From the cell containing the given text, extract its center point as (X, Y) coordinate. 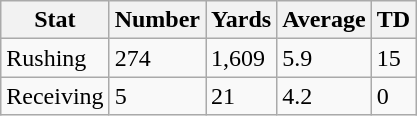
Number (157, 20)
Stat (55, 20)
5 (157, 96)
Receiving (55, 96)
274 (157, 58)
21 (242, 96)
15 (393, 58)
Average (324, 20)
TD (393, 20)
1,609 (242, 58)
5.9 (324, 58)
Yards (242, 20)
Rushing (55, 58)
0 (393, 96)
4.2 (324, 96)
